From the cell containing the given text, extract its center point as (x, y) coordinate. 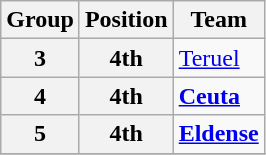
Group (40, 20)
4 (40, 96)
5 (40, 134)
Eldense (218, 134)
3 (40, 58)
Ceuta (218, 96)
Teruel (218, 58)
Position (126, 20)
Team (218, 20)
